Detect which cell encompasses the target text, then output its (X, Y) center coordinate. 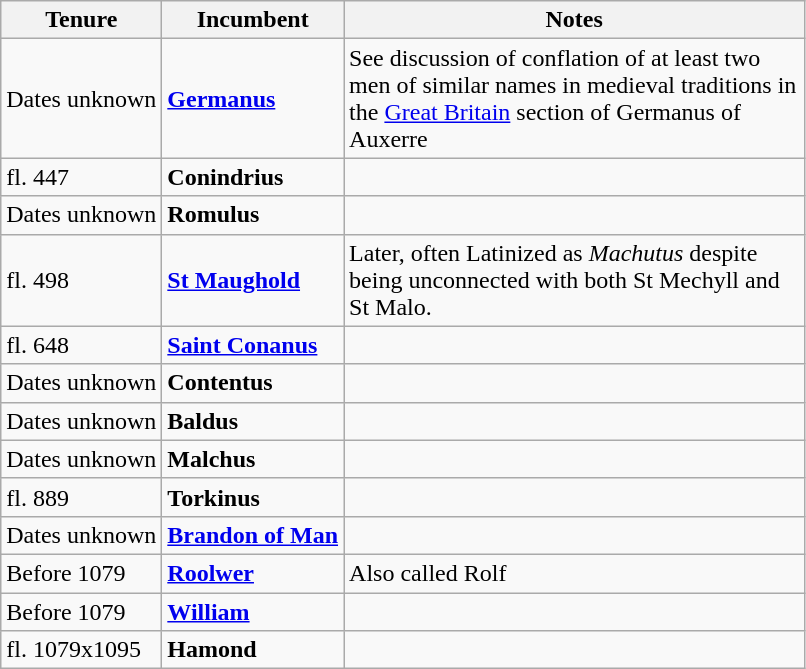
Romulus (253, 215)
fl. 1079x1095 (82, 650)
Baldus (253, 421)
Incumbent (253, 20)
Conindrius (253, 177)
fl. 498 (82, 280)
Torkinus (253, 497)
fl. 648 (82, 345)
fl. 889 (82, 497)
Germanus (253, 98)
Saint Conanus (253, 345)
St Maughold (253, 280)
William (253, 611)
Notes (574, 20)
Also called Rolf (574, 573)
Brandon of Man (253, 535)
Contentus (253, 383)
Tenure (82, 20)
See discussion of conflation of at least two men of similar names in medieval traditions in the Great Britain section of Germanus of Auxerre (574, 98)
fl. 447 (82, 177)
Malchus (253, 459)
Later, often Latinized as Machutus despite being unconnected with both St Mechyll and St Malo. (574, 280)
Hamond (253, 650)
Roolwer (253, 573)
